For the text-containing cell, return its midpoint in [x, y] coordinate format. 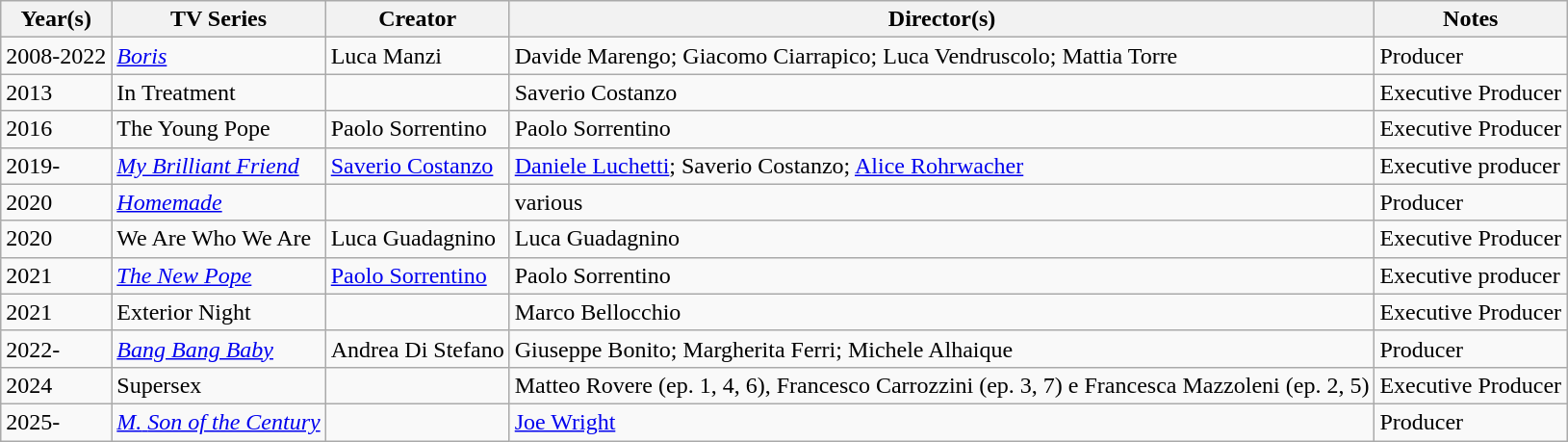
Andrea Di Stefano [418, 349]
Giuseppe Bonito; Margherita Ferri; Michele Alhaique [941, 349]
Daniele Luchetti; Saverio Costanzo; Alice Rohrwacher [941, 166]
Year(s) [56, 19]
Director(s) [941, 19]
Boris [218, 56]
Joe Wright [941, 422]
Notes [1471, 19]
My Brilliant Friend [218, 166]
TV Series [218, 19]
Luca Manzi [418, 56]
We Are Who We Are [218, 239]
M. Son of the Century [218, 422]
Davide Marengo; Giacomo Ciarrapico; Luca Vendruscolo; Mattia Torre [941, 56]
Marco Bellocchio [941, 312]
2022- [56, 349]
Exterior Night [218, 312]
Creator [418, 19]
2016 [56, 129]
2008-2022 [56, 56]
2013 [56, 92]
2025- [56, 422]
Matteo Rovere (ep. 1, 4, 6), Francesco Carrozzini (ep. 3, 7) e Francesca Mazzoleni (ep. 2, 5) [941, 385]
In Treatment [218, 92]
2019- [56, 166]
The New Pope [218, 275]
Homemade [218, 202]
The Young Pope [218, 129]
2024 [56, 385]
various [941, 202]
Bang Bang Baby [218, 349]
Supersex [218, 385]
